Scan for the cell matching the given text and deliver its [X, Y] coordinate at center. 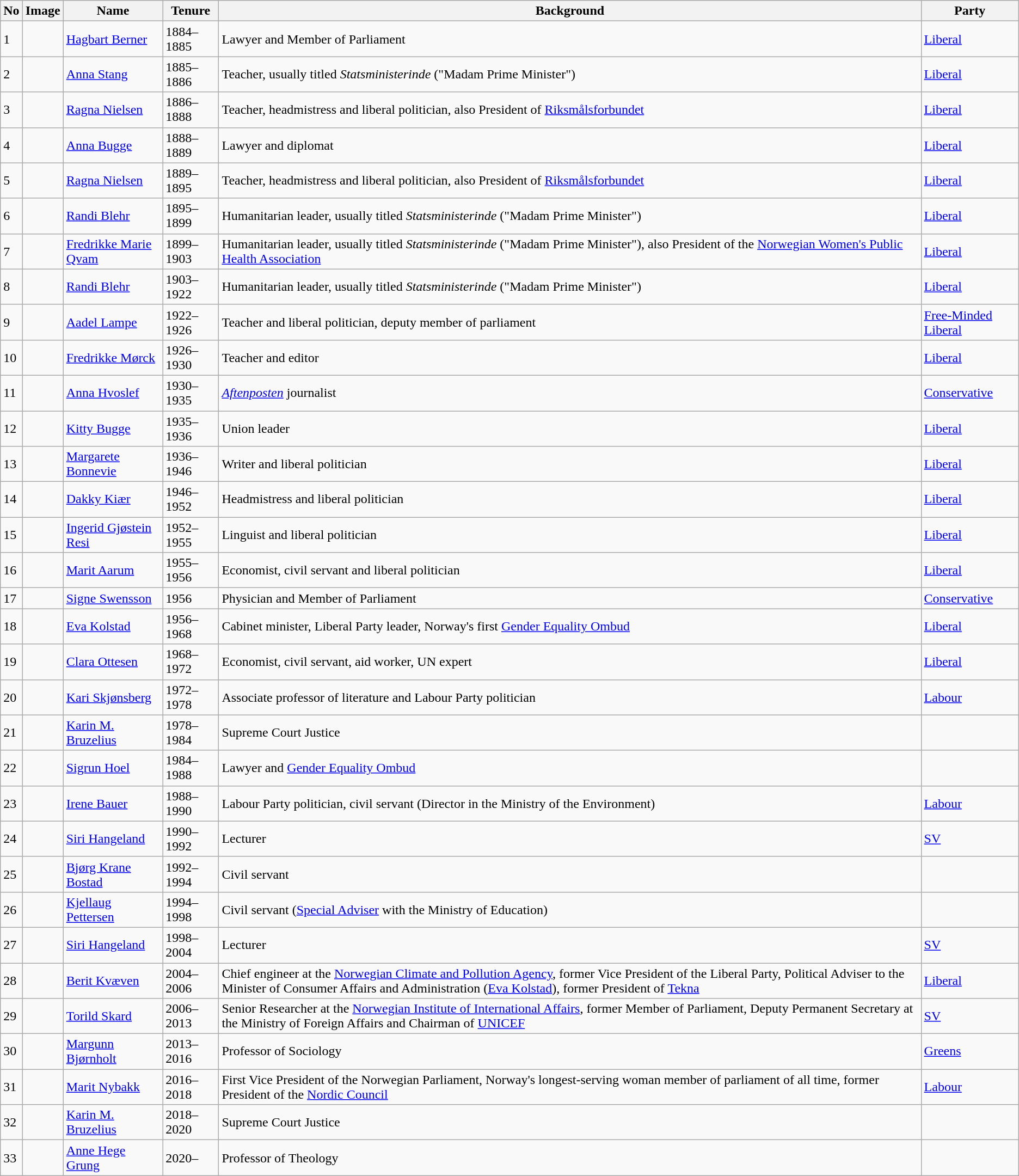
Labour Party politician, civil servant (Director in the Ministry of the Environment) [570, 804]
1899–1903 [191, 252]
11 [11, 393]
14 [11, 500]
32 [11, 1123]
Margarete Bonnevie [113, 464]
29 [11, 1016]
7 [11, 252]
1955–1956 [191, 571]
Kjellaug Pettersen [113, 909]
Associate professor of literature and Labour Party politician [570, 697]
1968–1972 [191, 662]
Physician and Member of Parliament [570, 598]
Sigrun Hoel [113, 768]
Torild Skard [113, 1016]
Economist, civil servant and liberal politician [570, 571]
10 [11, 357]
Linguist and liberal politician [570, 535]
Hagbart Berner [113, 39]
16 [11, 571]
Fredrikke Mørck [113, 357]
20 [11, 697]
1888–1889 [191, 145]
18 [11, 626]
Teacher and liberal politician, deputy member of parliament [570, 322]
28 [11, 980]
2018–2020 [191, 1123]
25 [11, 874]
Margunn Bjørnholt [113, 1052]
Anne Hege Grung [113, 1157]
23 [11, 804]
Anna Hvoslef [113, 393]
Writer and liberal politician [570, 464]
Signe Swensson [113, 598]
13 [11, 464]
4 [11, 145]
Marit Aarum [113, 571]
9 [11, 322]
Irene Bauer [113, 804]
Economist, civil servant, aid worker, UN expert [570, 662]
Image [42, 11]
Clara Ottesen [113, 662]
Civil servant (Special Adviser with the Ministry of Education) [570, 909]
Greens [970, 1052]
1988–1990 [191, 804]
Kari Skjønsberg [113, 697]
1952–1955 [191, 535]
Teacher, usually titled Statsministerinde ("Madam Prime Minister") [570, 74]
Bjørg Krane Bostad [113, 874]
1990–1992 [191, 838]
Lawyer and Member of Parliament [570, 39]
Party [970, 11]
1978–1984 [191, 733]
2016–2018 [191, 1087]
Fredrikke Marie Qvam [113, 252]
22 [11, 768]
30 [11, 1052]
2004–2006 [191, 980]
12 [11, 428]
27 [11, 945]
1885–1886 [191, 74]
No [11, 11]
Professor of Sociology [570, 1052]
1935–1936 [191, 428]
1886–1888 [191, 110]
1998–2004 [191, 945]
3 [11, 110]
Cabinet minister, Liberal Party leader, Norway's first Gender Equality Ombud [570, 626]
Name [113, 11]
1 [11, 39]
Teacher and editor [570, 357]
1930–1935 [191, 393]
Lawyer and Gender Equality Ombud [570, 768]
1895–1899 [191, 216]
8 [11, 286]
1884–1885 [191, 39]
Free-Minded Liberal [970, 322]
1994–1998 [191, 909]
1926–1930 [191, 357]
Eva Kolstad [113, 626]
1922–1926 [191, 322]
1972–1978 [191, 697]
Anna Bugge [113, 145]
24 [11, 838]
1992–1994 [191, 874]
Headmistress and liberal politician [570, 500]
Marit Nybakk [113, 1087]
1984–1988 [191, 768]
6 [11, 216]
Professor of Theology [570, 1157]
Union leader [570, 428]
33 [11, 1157]
1956–1968 [191, 626]
2006–2013 [191, 1016]
Aftenposten journalist [570, 393]
Ingerid Gjøstein Resi [113, 535]
31 [11, 1087]
2020– [191, 1157]
26 [11, 909]
5 [11, 181]
1946–1952 [191, 500]
Kitty Bugge [113, 428]
2013–2016 [191, 1052]
Humanitarian leader, usually titled Statsministerinde ("Madam Prime Minister"), also President of the Norwegian Women's Public Health Association [570, 252]
Anna Stang [113, 74]
Background [570, 11]
19 [11, 662]
1889–1895 [191, 181]
21 [11, 733]
1903–1922 [191, 286]
Tenure [191, 11]
1936–1946 [191, 464]
15 [11, 535]
17 [11, 598]
Berit Kvæven [113, 980]
Aadel Lampe [113, 322]
2 [11, 74]
1956 [191, 598]
Dakky Kiær [113, 500]
Civil servant [570, 874]
Lawyer and diplomat [570, 145]
